Find where the given text appears and provide that cell's center as (x, y) coordinate. 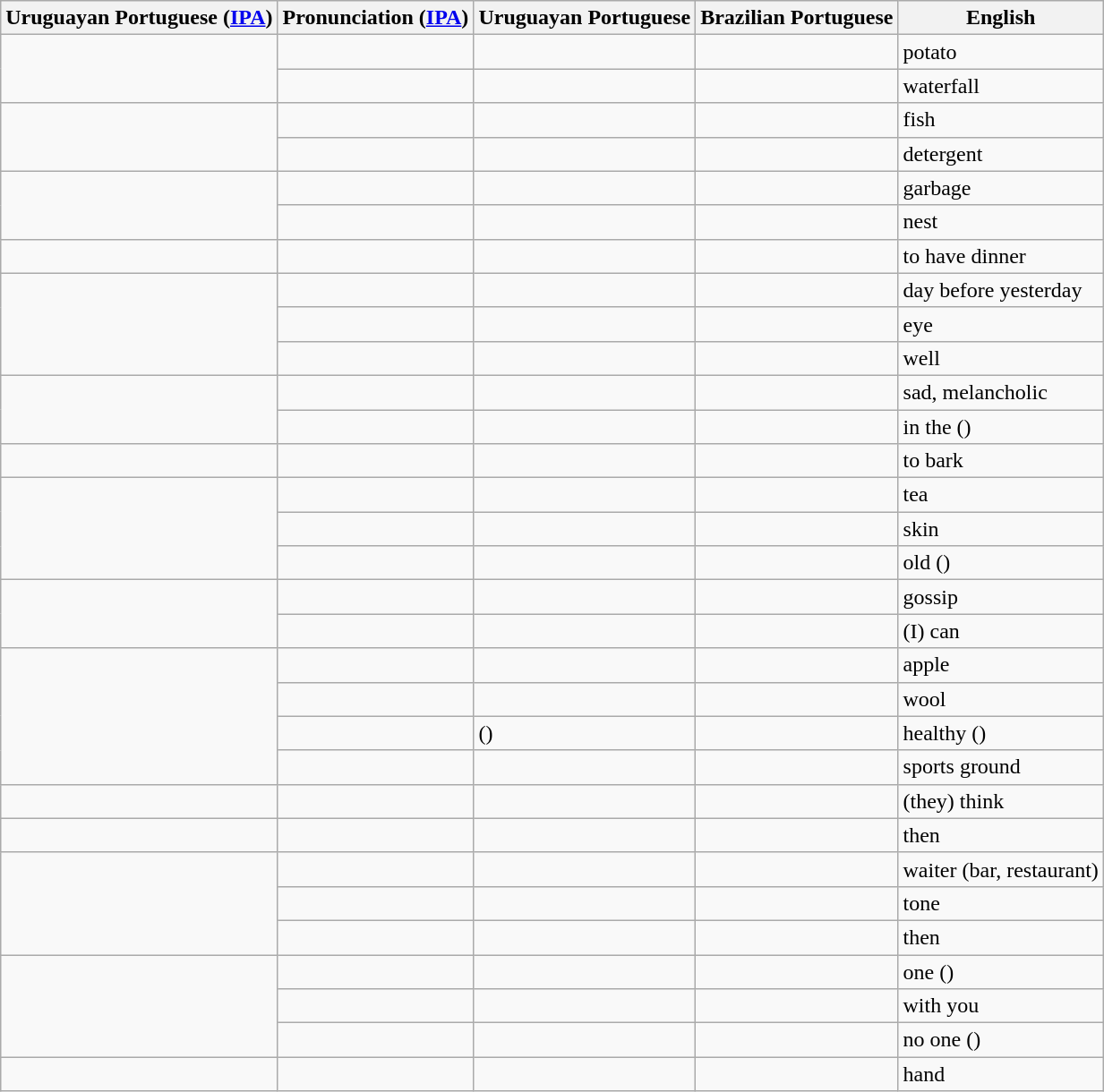
old () (1001, 563)
tone (1001, 903)
no one () (1001, 1040)
Brazilian Portuguese (797, 18)
waterfall (1001, 86)
eye (1001, 324)
to have dinner (1001, 256)
Pronunciation (IPA) (376, 18)
detergent (1001, 154)
potato (1001, 52)
nest (1001, 222)
apple (1001, 665)
hand (1001, 1074)
tea (1001, 495)
in the () (1001, 427)
gossip (1001, 597)
well (1001, 358)
with you (1001, 1006)
sports ground (1001, 767)
to bark (1001, 461)
waiter (bar, restaurant) (1001, 869)
English (1001, 18)
(I) can (1001, 631)
garbage (1001, 188)
healthy () (1001, 733)
(they) think (1001, 801)
fish (1001, 120)
sad, melancholic (1001, 392)
() (585, 733)
wool (1001, 699)
one () (1001, 971)
skin (1001, 529)
day before yesterday (1001, 290)
Uruguayan Portuguese (IPA) (140, 18)
Uruguayan Portuguese (585, 18)
